Search for the cell housing the specified text and yield its [X, Y] center coordinate. 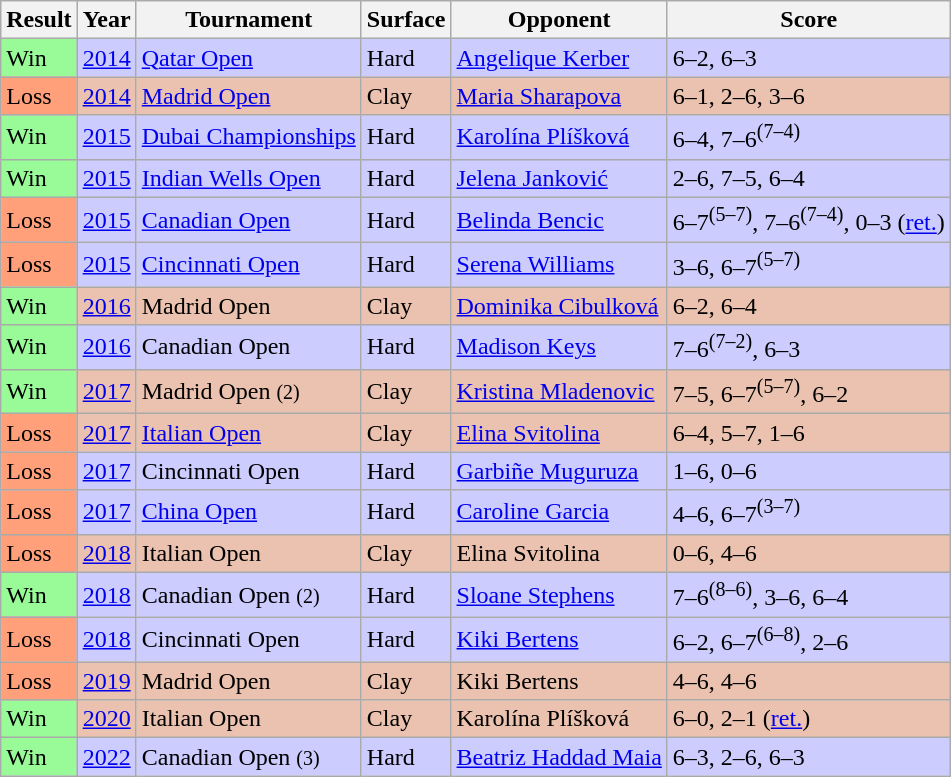
Garbiñe Muguruza [559, 471]
Tournament [248, 20]
7–6(7–2), 6–3 [808, 348]
6–7(5–7), 7–6(7–4), 0–3 (ret.) [808, 220]
4–6, 4–6 [808, 681]
7–5, 6–7(5–7), 6–2 [808, 392]
Dubai Championships [248, 138]
7–6(8–6), 3–6, 6–4 [808, 596]
China Open [248, 512]
Score [808, 20]
Madrid Open (2) [248, 392]
6–2, 6–3 [808, 58]
Jelena Janković [559, 178]
Caroline Garcia [559, 512]
0–6, 4–6 [808, 554]
Angelique Kerber [559, 58]
6–4, 7–6(7–4) [808, 138]
Belinda Bencic [559, 220]
Opponent [559, 20]
Indian Wells Open [248, 178]
6–2, 6–4 [808, 306]
3–6, 6–7(5–7) [808, 264]
2020 [106, 719]
2–6, 7–5, 6–4 [808, 178]
6–0, 2–1 (ret.) [808, 719]
Serena Williams [559, 264]
Madison Keys [559, 348]
Year [106, 20]
Sloane Stephens [559, 596]
2022 [106, 757]
2019 [106, 681]
Beatriz Haddad Maia [559, 757]
6–4, 5–7, 1–6 [808, 433]
Qatar Open [248, 58]
Result [39, 20]
Surface [406, 20]
6–1, 2–6, 3–6 [808, 96]
6–3, 2–6, 6–3 [808, 757]
Kristina Mladenovic [559, 392]
4–6, 6–7(3–7) [808, 512]
Canadian Open (3) [248, 757]
Maria Sharapova [559, 96]
Canadian Open (2) [248, 596]
Dominika Cibulková [559, 306]
1–6, 0–6 [808, 471]
6–2, 6–7(6–8), 2–6 [808, 640]
